Provide the (X, Y) coordinate of the cell's center where the given text is located.  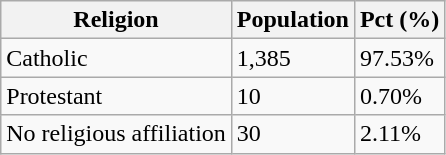
Protestant (116, 96)
10 (292, 96)
1,385 (292, 58)
2.11% (399, 134)
30 (292, 134)
Catholic (116, 58)
Pct (%) (399, 20)
Population (292, 20)
0.70% (399, 96)
Religion (116, 20)
97.53% (399, 58)
No religious affiliation (116, 134)
